Detect which cell encompasses the target text, then output its (X, Y) center coordinate. 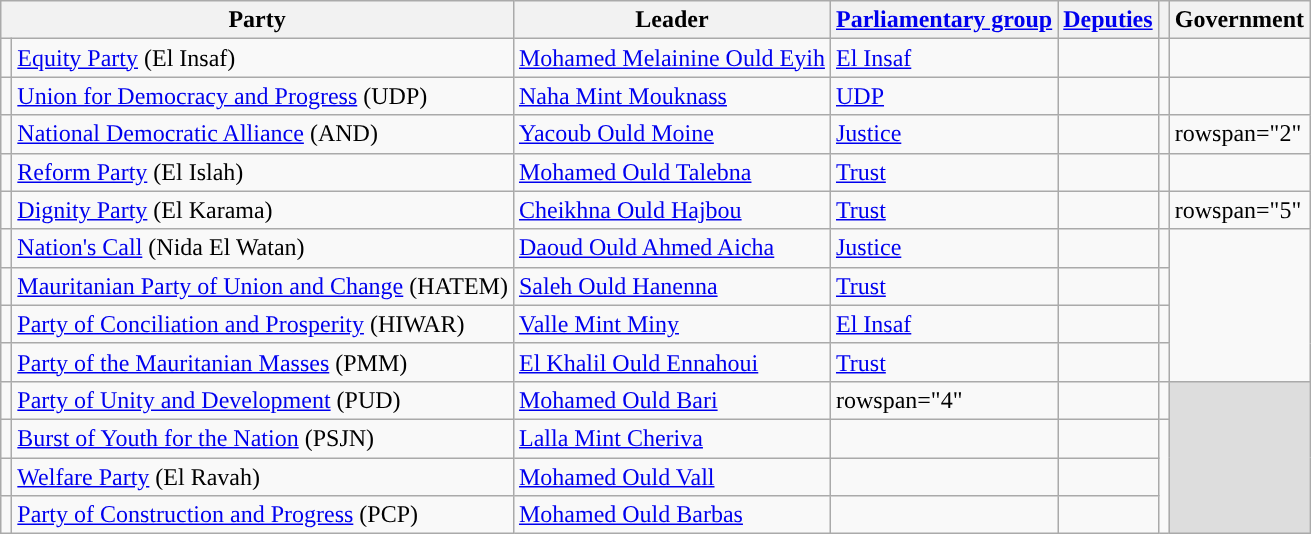
Cheikhna Ould Hajbou (672, 210)
Mohamed Ould Vall (672, 477)
rowspan="2" (1239, 134)
Saleh Ould Hanenna (672, 286)
Deputies (1108, 20)
Party of the Mauritanian Masses (PMM) (263, 362)
Mauritanian Party of Union and Change (HATEM) (263, 286)
rowspan="4" (944, 400)
Valle Mint Miny (672, 324)
Party of Unity and Development (PUD) (263, 400)
Yacoub Ould Moine (672, 134)
Equity Party (El Insaf) (263, 58)
Burst of Youth for the Nation (PSJN) (263, 438)
Government (1239, 20)
Nation's Call (Nida El Watan) (263, 248)
Union for Democracy and Progress (UDP) (263, 96)
Welfare Party (El Ravah) (263, 477)
Daoud Ould Ahmed Aicha (672, 248)
Mohamed Ould Talebna (672, 172)
Party (258, 20)
Mohamed Ould Bari (672, 400)
Naha Mint Mouknass (672, 96)
Lalla Mint Cheriva (672, 438)
Party of Construction and Progress (PCP) (263, 515)
rowspan="5" (1239, 210)
National Democratic Alliance (AND) (263, 134)
Mohamed Ould Barbas (672, 515)
El Khalil Ould Ennahoui (672, 362)
Leader (672, 20)
Mohamed Melainine Ould Eyih (672, 58)
Reform Party (El Islah) (263, 172)
Dignity Party (El Karama) (263, 210)
Party of Conciliation and Prosperity (HIWAR) (263, 324)
UDP (944, 96)
Parliamentary group (944, 20)
